From the cell containing the given text, extract its center point as [x, y] coordinate. 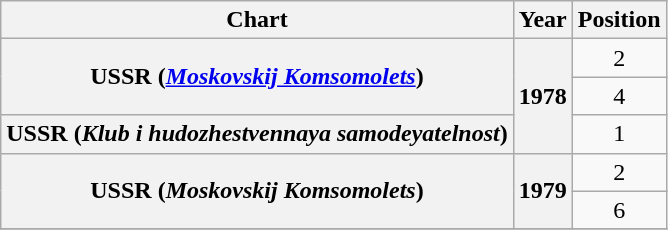
USSR (Klub i hudozhestvennaya samodeyatelnost) [257, 134]
6 [619, 210]
1979 [542, 191]
1978 [542, 96]
4 [619, 96]
1 [619, 134]
Chart [257, 20]
Year [542, 20]
Position [619, 20]
